Return the (X, Y) coordinate for the center point of the cell that contains the specified text.  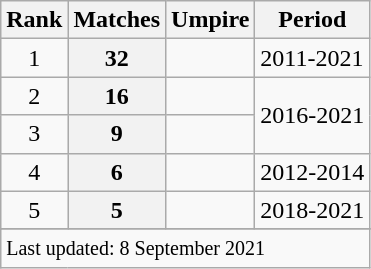
2 (34, 96)
Period (312, 20)
32 (117, 58)
2016-2021 (312, 115)
Last updated: 8 September 2021 (186, 248)
3 (34, 134)
Matches (117, 20)
2018-2021 (312, 210)
Umpire (210, 20)
16 (117, 96)
4 (34, 172)
6 (117, 172)
2012-2014 (312, 172)
9 (117, 134)
2011-2021 (312, 58)
Rank (34, 20)
1 (34, 58)
